Identify which cell holds the provided text, then report its (x, y) central coordinate. 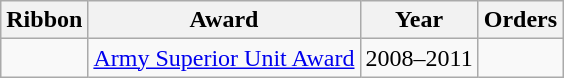
Award (224, 20)
Orders (520, 20)
Ribbon (44, 20)
Army Superior Unit Award (224, 58)
2008–2011 (419, 58)
Year (419, 20)
